Find where the given text appears and provide that cell's center as [X, Y] coordinate. 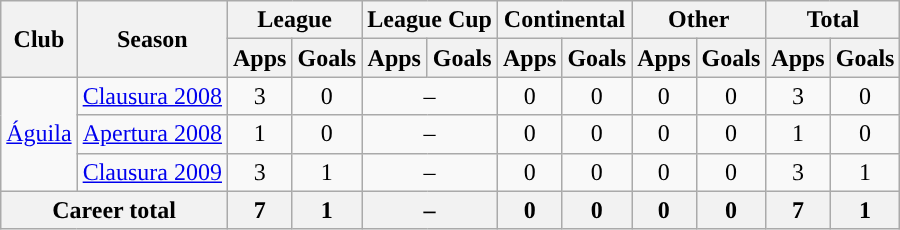
Other [699, 20]
League Cup [430, 20]
Total [833, 20]
Club [39, 39]
Clausura 2008 [152, 96]
Águila [39, 134]
League [295, 20]
Clausura 2009 [152, 172]
Apertura 2008 [152, 134]
Continental [564, 20]
Career total [114, 210]
Season [152, 39]
